From the cell containing the given text, extract its center point as (x, y) coordinate. 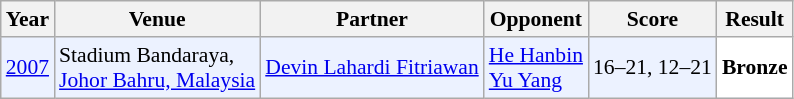
Result (755, 19)
Stadium Bandaraya,Johor Bahru, Malaysia (157, 68)
Score (652, 19)
Year (28, 19)
16–21, 12–21 (652, 68)
Opponent (536, 19)
He Hanbin Yu Yang (536, 68)
Bronze (755, 68)
Partner (372, 19)
2007 (28, 68)
Devin Lahardi Fitriawan (372, 68)
Venue (157, 19)
